Return (x, y) of the center of cell containing provided text 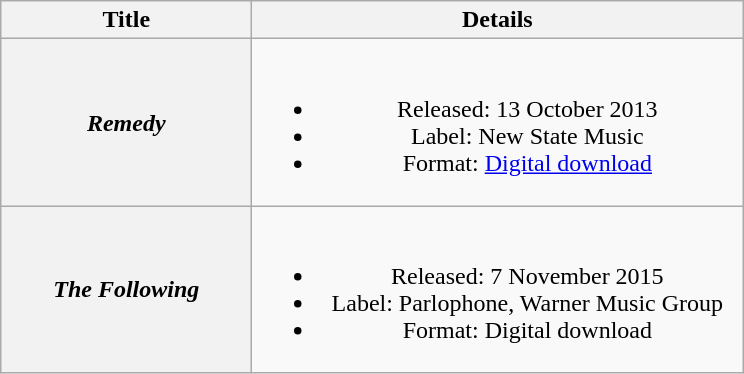
Title (126, 20)
Released: 7 November 2015Label: Parlophone, Warner Music GroupFormat: Digital download (498, 290)
The Following (126, 290)
Details (498, 20)
Remedy (126, 122)
Released: 13 October 2013Label: New State MusicFormat: Digital download (498, 122)
